Scan for the cell matching the given text and deliver its (X, Y) coordinate at center. 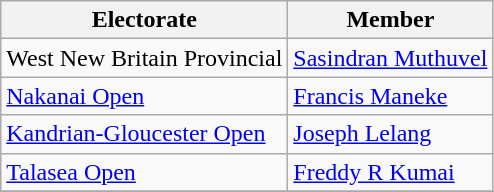
Kandrian-Gloucester Open (144, 134)
Joseph Lelang (390, 134)
West New Britain Provincial (144, 58)
Talasea Open (144, 172)
Electorate (144, 20)
Sasindran Muthuvel (390, 58)
Freddy R Kumai (390, 172)
Francis Maneke (390, 96)
Nakanai Open (144, 96)
Member (390, 20)
